Scan for the cell matching the given text and deliver its (x, y) coordinate at center. 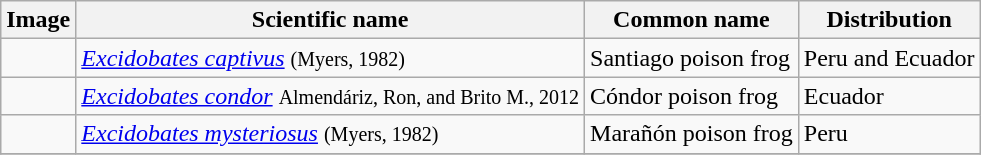
Excidobates condor Almendáriz, Ron, and Brito M., 2012 (330, 96)
Peru and Ecuador (889, 58)
Ecuador (889, 96)
Santiago poison frog (692, 58)
Common name (692, 20)
Marañón poison frog (692, 134)
Image (38, 20)
Distribution (889, 20)
Peru (889, 134)
Excidobates mysteriosus (Myers, 1982) (330, 134)
Cóndor poison frog (692, 96)
Excidobates captivus (Myers, 1982) (330, 58)
Scientific name (330, 20)
